For the text-containing cell, return its midpoint in (x, y) coordinate format. 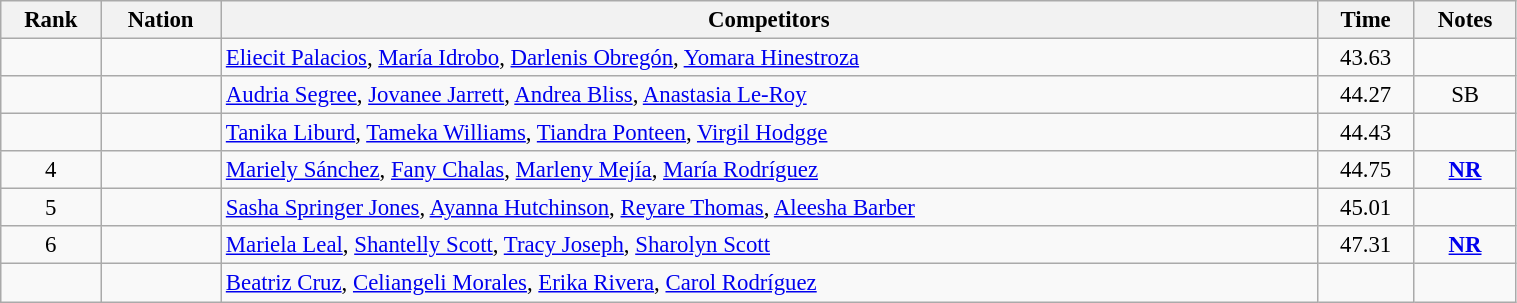
Tanika Liburd, Tameka Williams, Tiandra Ponteen, Virgil Hodgge (770, 133)
Rank (51, 20)
43.63 (1366, 58)
SB (1465, 95)
5 (51, 208)
Notes (1465, 20)
Eliecit Palacios, María Idrobo, Darlenis Obregón, Yomara Hinestroza (770, 58)
45.01 (1366, 208)
Sasha Springer Jones, Ayanna Hutchinson, Reyare Thomas, Aleesha Barber (770, 208)
47.31 (1366, 245)
Mariely Sánchez, Fany Chalas, Marleny Mejía, María Rodríguez (770, 170)
44.27 (1366, 95)
6 (51, 245)
44.43 (1366, 133)
Time (1366, 20)
44.75 (1366, 170)
Beatriz Cruz, Celiangeli Morales, Erika Rivera, Carol Rodríguez (770, 283)
4 (51, 170)
Audria Segree, Jovanee Jarrett, Andrea Bliss, Anastasia Le-Roy (770, 95)
Mariela Leal, Shantelly Scott, Tracy Joseph, Sharolyn Scott (770, 245)
Competitors (770, 20)
Nation (161, 20)
